Output the (x, y) coordinate of the center of the cell containing the given text.  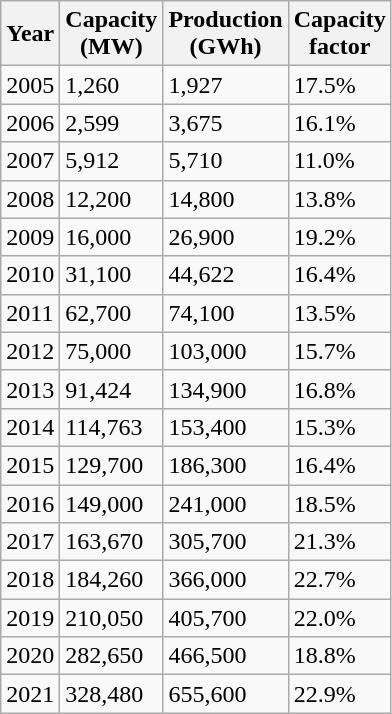
Capacity factor (340, 34)
1,260 (112, 85)
114,763 (112, 427)
405,700 (226, 618)
17.5% (340, 85)
328,480 (112, 694)
14,800 (226, 199)
184,260 (112, 580)
149,000 (112, 503)
5,710 (226, 161)
12,200 (112, 199)
13.5% (340, 313)
2015 (30, 465)
13.8% (340, 199)
15.3% (340, 427)
2012 (30, 351)
2019 (30, 618)
129,700 (112, 465)
19.2% (340, 237)
134,900 (226, 389)
5,912 (112, 161)
2021 (30, 694)
22.9% (340, 694)
22.0% (340, 618)
366,000 (226, 580)
2006 (30, 123)
22.7% (340, 580)
2017 (30, 542)
2020 (30, 656)
241,000 (226, 503)
655,600 (226, 694)
11.0% (340, 161)
2007 (30, 161)
74,100 (226, 313)
163,670 (112, 542)
16.1% (340, 123)
18.5% (340, 503)
2010 (30, 275)
21.3% (340, 542)
2,599 (112, 123)
26,900 (226, 237)
2013 (30, 389)
Capacity (MW) (112, 34)
210,050 (112, 618)
153,400 (226, 427)
2014 (30, 427)
18.8% (340, 656)
466,500 (226, 656)
31,100 (112, 275)
Production (GWh) (226, 34)
282,650 (112, 656)
75,000 (112, 351)
62,700 (112, 313)
2009 (30, 237)
103,000 (226, 351)
2008 (30, 199)
16,000 (112, 237)
3,675 (226, 123)
Year (30, 34)
305,700 (226, 542)
16.8% (340, 389)
1,927 (226, 85)
2018 (30, 580)
2016 (30, 503)
15.7% (340, 351)
2011 (30, 313)
91,424 (112, 389)
186,300 (226, 465)
44,622 (226, 275)
2005 (30, 85)
